For the text-containing cell, return its midpoint in [X, Y] coordinate format. 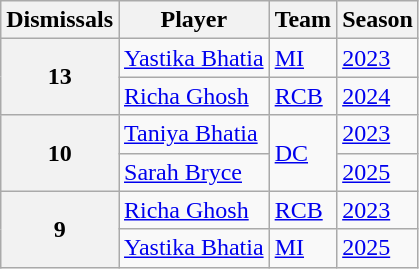
Taniya Bhatia [194, 134]
Season [378, 20]
9 [60, 229]
Sarah Bryce [194, 172]
10 [60, 153]
Dismissals [60, 20]
13 [60, 77]
DC [303, 153]
Team [303, 20]
Player [194, 20]
2024 [378, 96]
